Provide the [X, Y] coordinate of the cell's center where the given text is located.  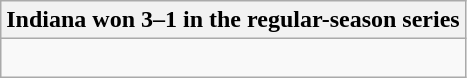
Indiana won 3–1 in the regular-season series [233, 20]
